Scan for the cell matching the given text and deliver its (x, y) coordinate at center. 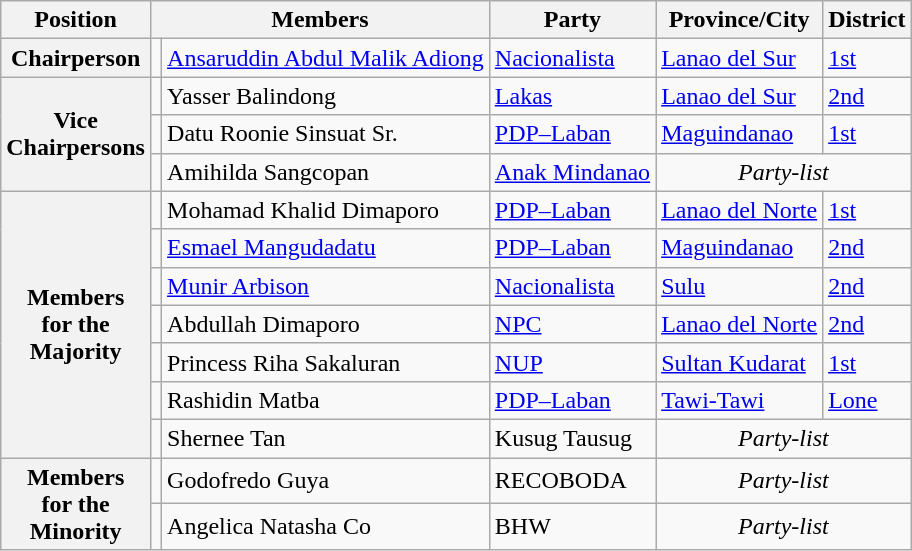
Members (320, 20)
Amihilda Sangcopan (326, 172)
Datu Roonie Sinsuat Sr. (326, 134)
Princess Riha Sakaluran (326, 362)
Godofredo Guya (326, 481)
Abdullah Dimaporo (326, 324)
District (867, 20)
Shernee Tan (326, 438)
Sulu (740, 286)
Esmael Mangudadatu (326, 248)
Membersfor theMinority (76, 504)
Anak Mindanao (572, 172)
Tawi-Tawi (740, 400)
ViceChairpersons (76, 134)
Ansaruddin Abdul Malik Adiong (326, 58)
NUP (572, 362)
Chairperson (76, 58)
Rashidin Matba (326, 400)
Angelica Natasha Co (326, 527)
Yasser Balindong (326, 96)
Party (572, 20)
Position (76, 20)
Lone (867, 400)
NPC (572, 324)
Membersfor theMajority (76, 324)
Lakas (572, 96)
Munir Arbison (326, 286)
BHW (572, 527)
Sultan Kudarat (740, 362)
RECOBODA (572, 481)
Mohamad Khalid Dimaporo (326, 210)
Kusug Tausug (572, 438)
Province/City (740, 20)
